Capture the cell that displays the provided text and extract its (X, Y) central coordinate. 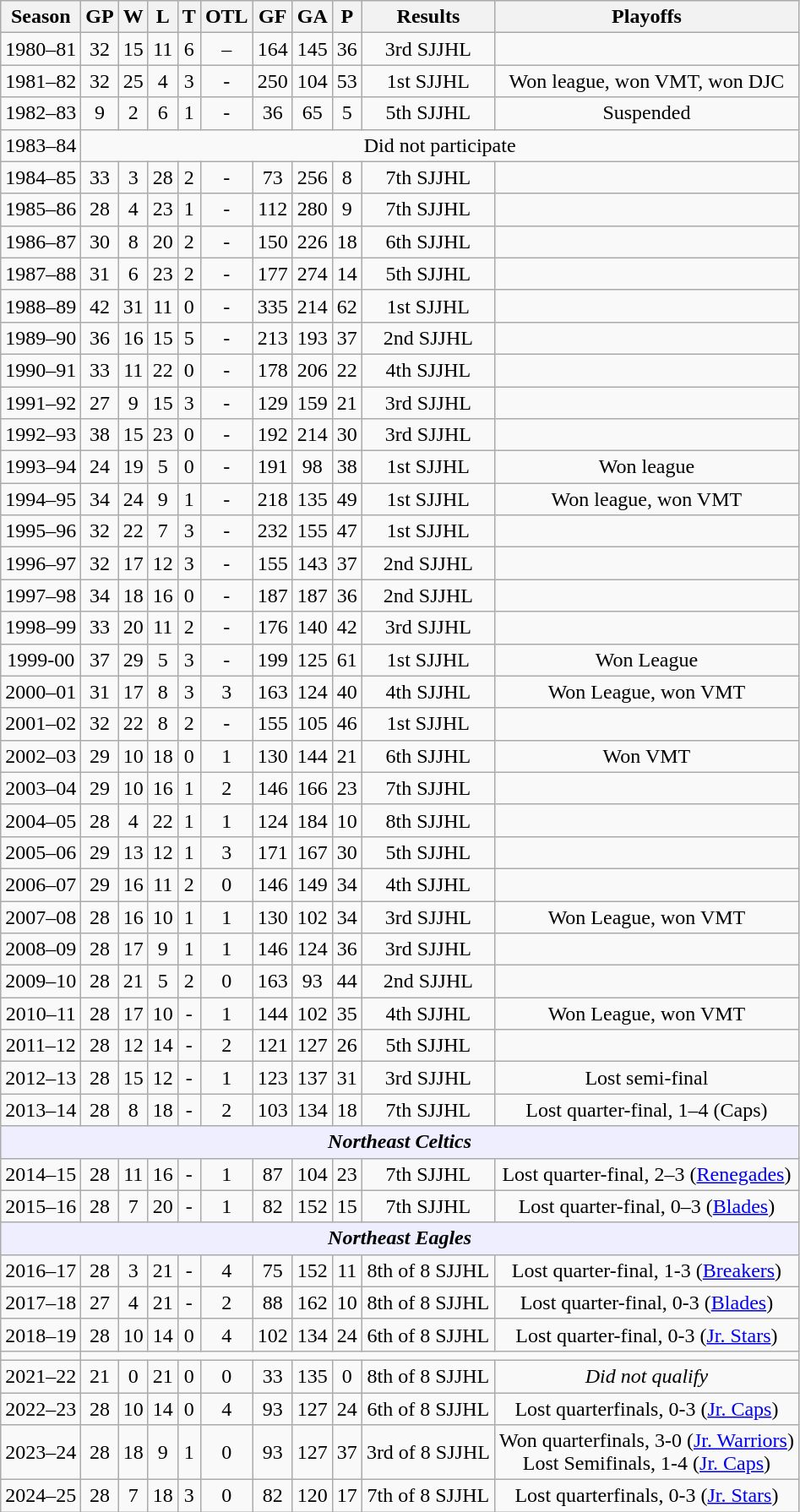
103 (272, 1110)
40 (346, 692)
2008–09 (41, 949)
2018–19 (41, 1335)
Lost quarterfinals, 0-3 (Jr. Stars) (646, 1496)
W (133, 17)
47 (346, 531)
3rd of 8 SJJHL (427, 1453)
150 (272, 242)
2001–02 (41, 724)
159 (313, 403)
13 (133, 852)
112 (272, 209)
62 (346, 306)
129 (272, 403)
199 (272, 660)
Did not participate (440, 145)
105 (313, 724)
2003–04 (41, 788)
26 (346, 1046)
2000–01 (41, 692)
232 (272, 531)
191 (272, 467)
1980–81 (41, 49)
250 (272, 81)
335 (272, 306)
Suspended (646, 113)
T (189, 17)
2011–12 (41, 1046)
Season (41, 17)
2022–23 (41, 1408)
Lost quarter-final, 0–3 (Blades) (646, 1206)
Lost semi-final (646, 1078)
177 (272, 274)
137 (313, 1078)
8th SJJHL (427, 820)
Lost quarter-final, 0-3 (Jr. Stars) (646, 1335)
Won quarterfinals, 3-0 (Jr. Warriors)Lost Semifinals, 1-4 (Jr. Caps) (646, 1453)
192 (272, 435)
– (226, 49)
Did not qualify (646, 1376)
121 (272, 1046)
1989–90 (41, 338)
206 (313, 370)
87 (272, 1174)
2015–16 (41, 1206)
1986–87 (41, 242)
2017–18 (41, 1303)
145 (313, 49)
Northeast Eagles (400, 1238)
1990–91 (41, 370)
1983–84 (41, 145)
2007–08 (41, 916)
171 (272, 852)
2014–15 (41, 1174)
218 (272, 499)
2013–14 (41, 1110)
176 (272, 628)
Won League (646, 660)
Won league (646, 467)
44 (346, 982)
2012–13 (41, 1078)
GF (272, 17)
1987–88 (41, 274)
Lost quarterfinals, 0-3 (Jr. Caps) (646, 1408)
1998–99 (41, 628)
Results (427, 17)
1993–94 (41, 467)
149 (313, 884)
1985–86 (41, 209)
53 (346, 81)
88 (272, 1303)
1988–89 (41, 306)
65 (313, 113)
120 (313, 1496)
19 (133, 467)
1997–98 (41, 596)
OTL (226, 17)
123 (272, 1078)
Won league, won VMT (646, 499)
Lost quarter-final, 0-3 (Blades) (646, 1303)
73 (272, 177)
226 (313, 242)
35 (346, 1014)
1991–92 (41, 403)
Northeast Celtics (400, 1142)
1992–93 (41, 435)
98 (313, 467)
274 (313, 274)
L (162, 17)
Lost quarter-final, 1-3 (Breakers) (646, 1270)
184 (313, 820)
280 (313, 209)
GA (313, 17)
2004–05 (41, 820)
2024–25 (41, 1496)
178 (272, 370)
2006–07 (41, 884)
1995–96 (41, 531)
P (346, 17)
143 (313, 563)
2021–22 (41, 1376)
61 (346, 660)
25 (133, 81)
Playoffs (646, 17)
2016–17 (41, 1270)
166 (313, 788)
162 (313, 1303)
Lost quarter-final, 1–4 (Caps) (646, 1110)
46 (346, 724)
2009–10 (41, 982)
193 (313, 338)
2005–06 (41, 852)
164 (272, 49)
GP (100, 17)
2023–24 (41, 1453)
1996–97 (41, 563)
1994–95 (41, 499)
75 (272, 1270)
140 (313, 628)
167 (313, 852)
49 (346, 499)
125 (313, 660)
213 (272, 338)
Lost quarter-final, 2–3 (Renegades) (646, 1174)
7th of 8 SJJHL (427, 1496)
1999-00 (41, 660)
Won VMT (646, 756)
1984–85 (41, 177)
Won league, won VMT, won DJC (646, 81)
1982–83 (41, 113)
256 (313, 177)
1981–82 (41, 81)
2002–03 (41, 756)
2010–11 (41, 1014)
